Detect which cell encompasses the target text, then output its [X, Y] center coordinate. 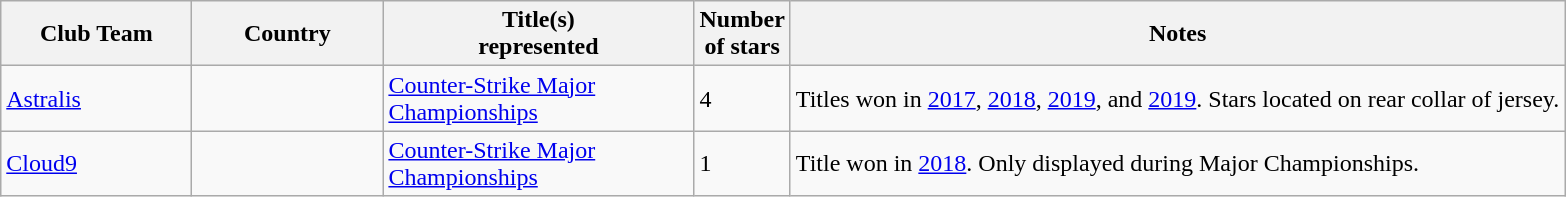
4 [742, 98]
Title won in 2018. Only displayed during Major Championships. [1177, 164]
1 [742, 164]
Club Team [96, 34]
Astralis [96, 98]
Cloud9 [96, 164]
Title(s)represented [538, 34]
Numberof stars [742, 34]
Country [288, 34]
Titles won in 2017, 2018, 2019, and 2019. Stars located on rear collar of jersey. [1177, 98]
Notes [1177, 34]
